Search for the cell housing the specified text and yield its [X, Y] center coordinate. 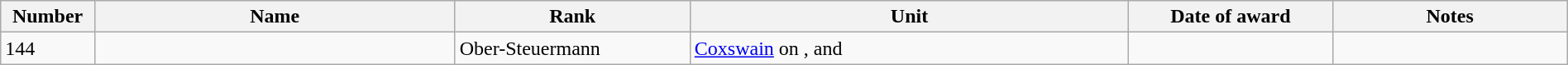
Rank [572, 17]
Coxswain on , and [909, 48]
Number [48, 17]
Unit [909, 17]
Date of award [1231, 17]
144 [48, 48]
Name [275, 17]
Ober-Steuermann [572, 48]
Notes [1450, 17]
